Search for the cell housing the specified text and yield its [X, Y] center coordinate. 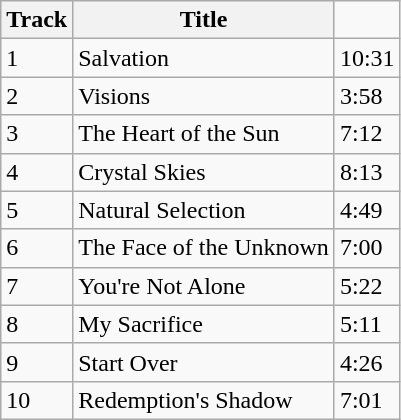
9 [37, 362]
7:01 [367, 400]
6 [37, 248]
7:12 [367, 134]
4 [37, 172]
5:22 [367, 286]
10 [37, 400]
3 [37, 134]
10:31 [367, 58]
1 [37, 58]
3:58 [367, 96]
Redemption's Shadow [204, 400]
8 [37, 324]
5:11 [367, 324]
My Sacrifice [204, 324]
2 [37, 96]
4:26 [367, 362]
8:13 [367, 172]
7:00 [367, 248]
The Heart of the Sun [204, 134]
You're Not Alone [204, 286]
Salvation [204, 58]
Crystal Skies [204, 172]
Natural Selection [204, 210]
Track [37, 20]
Visions [204, 96]
Start Over [204, 362]
5 [37, 210]
The Face of the Unknown [204, 248]
Title [204, 20]
7 [37, 286]
4:49 [367, 210]
